Determine the (X, Y) coordinate at the center of the cell enclosing the given text.  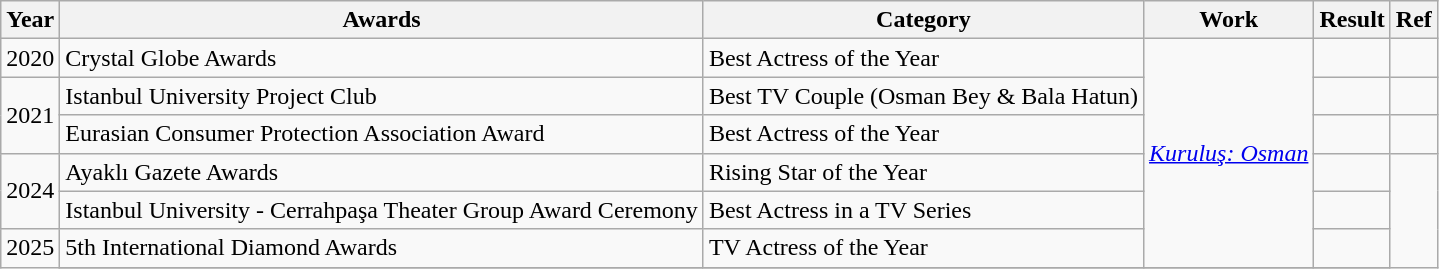
5th International Diamond Awards (382, 248)
2024 (30, 191)
2020 (30, 58)
2021 (30, 115)
Best Actress in a TV Series (923, 210)
Istanbul University - Cerrahpaşa Theater Group Award Ceremony (382, 210)
TV Actress of the Year (923, 248)
Awards (382, 20)
Ref (1414, 20)
2025 (30, 248)
Rising Star of the Year (923, 172)
Best TV Couple (Osman Bey & Bala Hatun) (923, 96)
Category (923, 20)
Eurasian Consumer Protection Association Award (382, 134)
Istanbul University Project Club (382, 96)
Ayaklı Gazete Awards (382, 172)
Kuruluş: Osman (1229, 153)
Result (1352, 20)
Work (1229, 20)
Year (30, 20)
Crystal Globe Awards (382, 58)
